Provide the (X, Y) coordinate of the cell's center where the given text is located.  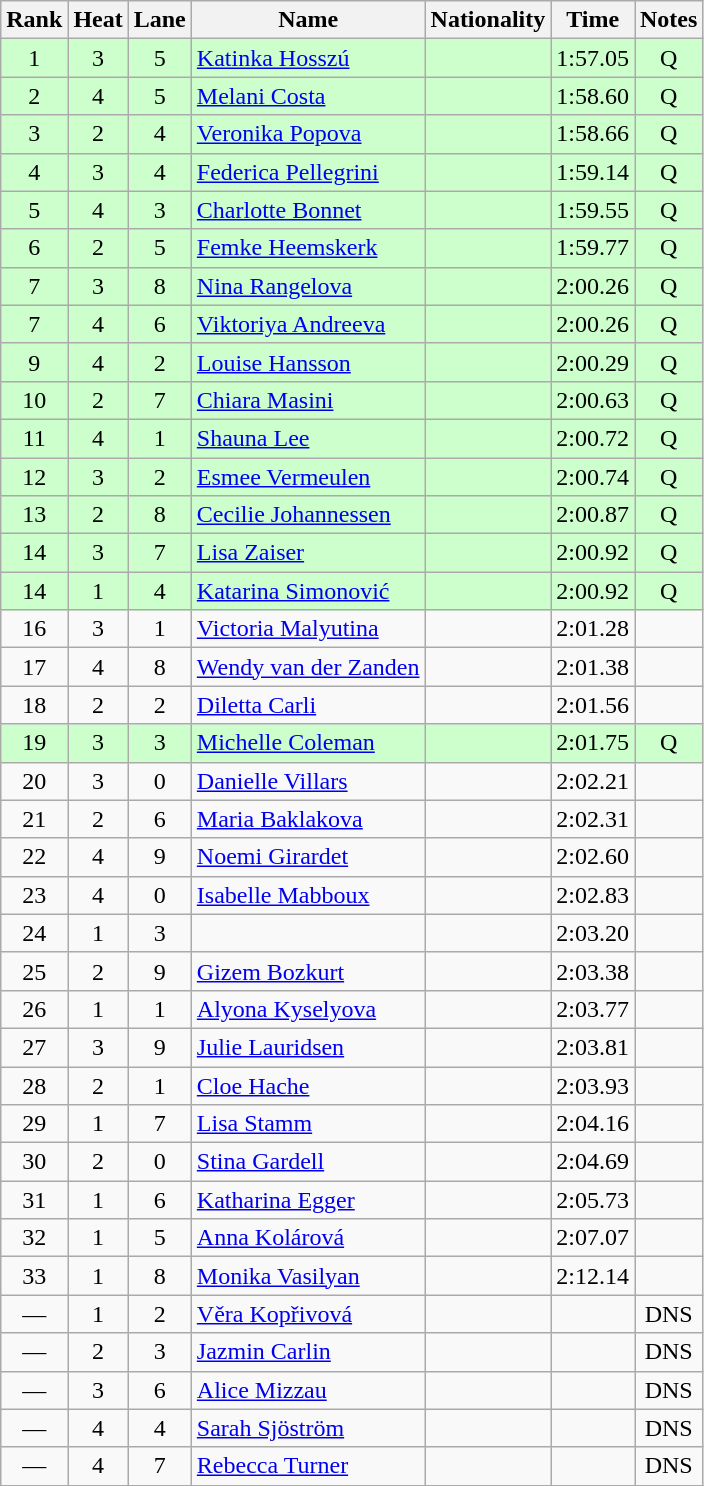
2:01.38 (593, 667)
Federica Pellegrini (308, 172)
Danielle Villars (308, 781)
Name (308, 20)
1:58.60 (593, 96)
21 (34, 819)
33 (34, 1276)
13 (34, 515)
2:03.93 (593, 1085)
27 (34, 1047)
Michelle Coleman (308, 743)
Monika Vasilyan (308, 1276)
Katarina Simonović (308, 591)
2:04.16 (593, 1124)
2:02.60 (593, 857)
2:07.07 (593, 1238)
2:00.74 (593, 477)
Julie Lauridsen (308, 1047)
Alice Mizzau (308, 1390)
24 (34, 933)
Isabelle Mabboux (308, 895)
Anna Kolárová (308, 1238)
Sarah Sjöström (308, 1428)
2:03.77 (593, 1009)
Nina Rangelova (308, 286)
10 (34, 400)
Veronika Popova (308, 134)
Katinka Hosszú (308, 58)
Heat (98, 20)
19 (34, 743)
2:03.20 (593, 933)
Noemi Girardet (308, 857)
26 (34, 1009)
29 (34, 1124)
2:05.73 (593, 1200)
11 (34, 438)
2:03.81 (593, 1047)
12 (34, 477)
Time (593, 20)
Victoria Malyutina (308, 629)
Esmee Vermeulen (308, 477)
1:57.05 (593, 58)
Charlotte Bonnet (308, 210)
Cloe Hache (308, 1085)
2:01.75 (593, 743)
2:04.69 (593, 1162)
Rank (34, 20)
Katharina Egger (308, 1200)
32 (34, 1238)
30 (34, 1162)
17 (34, 667)
2:00.29 (593, 362)
Notes (668, 20)
Viktoriya Andreeva (308, 324)
31 (34, 1200)
Lisa Zaiser (308, 553)
Gizem Bozkurt (308, 971)
Stina Gardell (308, 1162)
Nationality (488, 20)
1:59.55 (593, 210)
2:01.56 (593, 705)
Lisa Stamm (308, 1124)
20 (34, 781)
25 (34, 971)
Louise Hansson (308, 362)
2:02.21 (593, 781)
16 (34, 629)
Chiara Masini (308, 400)
1:59.77 (593, 248)
2:00.87 (593, 515)
28 (34, 1085)
Diletta Carli (308, 705)
Jazmin Carlin (308, 1352)
Alyona Kyselyova (308, 1009)
2:00.72 (593, 438)
2:01.28 (593, 629)
22 (34, 857)
Wendy van der Zanden (308, 667)
Věra Kopřivová (308, 1314)
2:03.38 (593, 971)
2:12.14 (593, 1276)
Maria Baklakova (308, 819)
Rebecca Turner (308, 1466)
23 (34, 895)
Melani Costa (308, 96)
Cecilie Johannessen (308, 515)
18 (34, 705)
2:02.31 (593, 819)
2:02.83 (593, 895)
Femke Heemskerk (308, 248)
Shauna Lee (308, 438)
Lane (160, 20)
1:58.66 (593, 134)
1:59.14 (593, 172)
2:00.63 (593, 400)
